Provide the [x, y] coordinate of the cell's center where the given text is located.  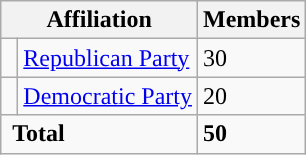
Republican Party [108, 58]
30 [251, 58]
Total [100, 134]
20 [251, 96]
Members [251, 20]
Affiliation [100, 20]
50 [251, 134]
Democratic Party [108, 96]
